Return the (x, y) coordinate for the center point of the cell that contains the specified text.  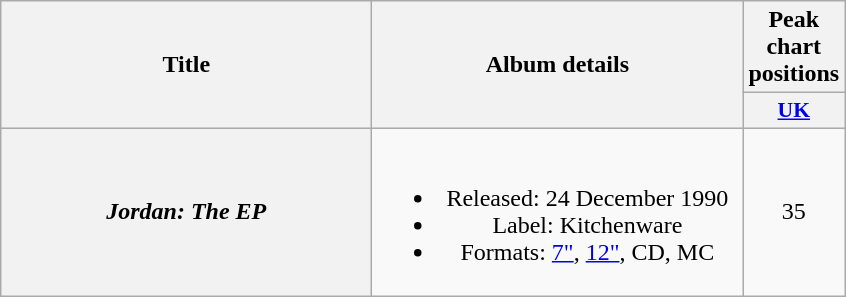
Released: 24 December 1990Label: KitchenwareFormats: 7", 12", CD, MC (558, 212)
35 (794, 212)
UK (794, 111)
Title (186, 65)
Peak chart positions (794, 47)
Jordan: The EP (186, 212)
Album details (558, 65)
